Output the [x, y] coordinate of the center of the cell containing the given text.  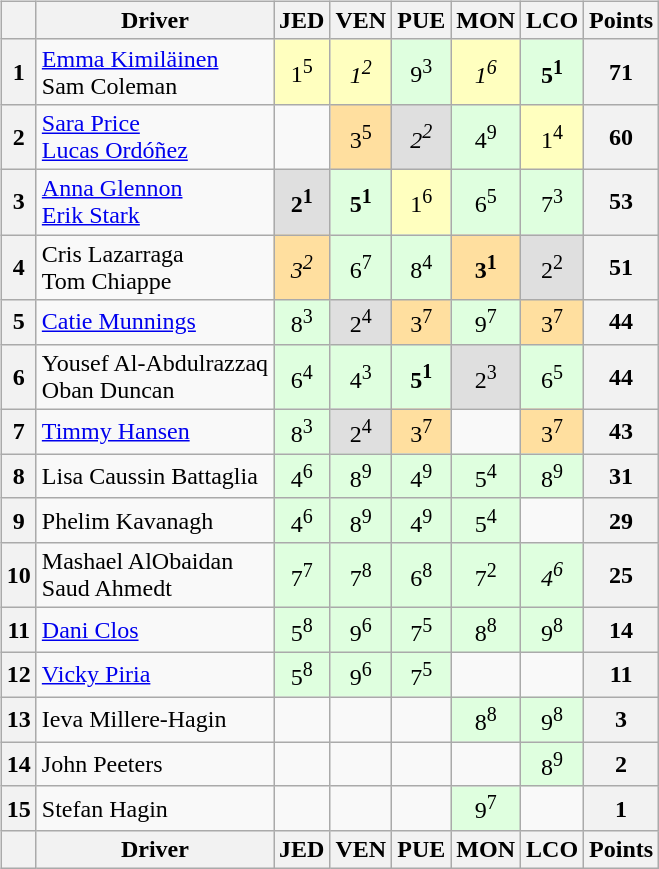
Yousef Al-Abdulrazzaq Oban Duncan [154, 376]
78 [361, 576]
Emma Kimiläinen Sam Coleman [154, 72]
67 [361, 266]
Anna Glennon Erik Stark [154, 202]
Phelim Kavanagh [154, 520]
72 [486, 576]
73 [552, 202]
21 [302, 202]
Sara Price Lucas Ordóñez [154, 136]
23 [486, 376]
25 [622, 576]
32 [302, 266]
68 [422, 576]
Stefan Hagin [154, 808]
8 [18, 476]
Timmy Hansen [154, 432]
Catie Munnings [154, 322]
84 [422, 266]
60 [622, 136]
53 [622, 202]
Mashael AlObaidan Saud Ahmedt [154, 576]
29 [622, 520]
71 [622, 72]
13 [18, 720]
77 [302, 576]
35 [361, 136]
Lisa Caussin Battaglia [154, 476]
64 [302, 376]
10 [18, 576]
Vicky Piria [154, 674]
Ieva Millere-Hagin [154, 720]
John Peeters [154, 764]
4 [18, 266]
Dani Clos [154, 630]
Cris Lazarraga Tom Chiappe [154, 266]
5 [18, 322]
6 [18, 376]
7 [18, 432]
9 [18, 520]
93 [422, 72]
